Scan for the cell matching the given text and deliver its (X, Y) coordinate at center. 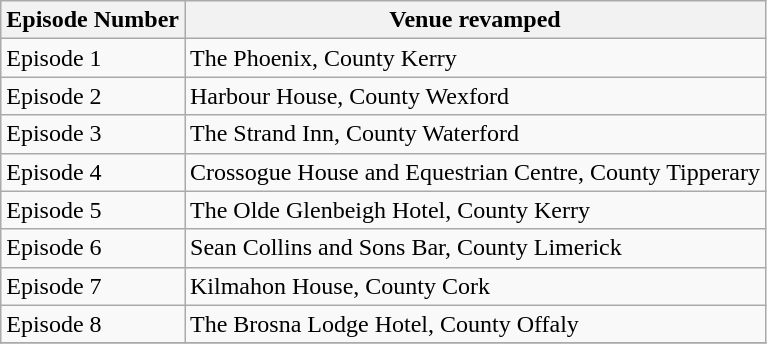
Episode 8 (93, 324)
Harbour House, County Wexford (474, 96)
The Brosna Lodge Hotel, County Offaly (474, 324)
Episode 4 (93, 172)
Episode Number (93, 20)
Episode 3 (93, 134)
Episode 7 (93, 286)
Crossogue House and Equestrian Centre, County Tipperary (474, 172)
The Strand Inn, County Waterford (474, 134)
Venue revamped (474, 20)
The Olde Glenbeigh Hotel, County Kerry (474, 210)
Episode 5 (93, 210)
Episode 6 (93, 248)
Episode 1 (93, 58)
Kilmahon House, County Cork (474, 286)
The Phoenix, County Kerry (474, 58)
Sean Collins and Sons Bar, County Limerick (474, 248)
Episode 2 (93, 96)
